Locate the cell with the specified text and output its [x, y] center coordinate. 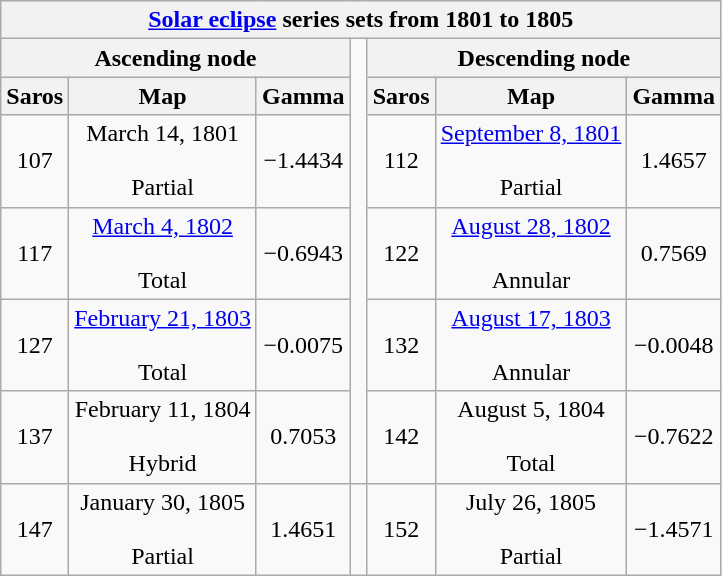
0.7053 [303, 437]
−0.6943 [303, 253]
112 [401, 161]
March 4, 1802Total [163, 253]
−0.7622 [674, 437]
117 [35, 253]
August 28, 1802Annular [531, 253]
132 [401, 345]
147 [35, 529]
1.4651 [303, 529]
0.7569 [674, 253]
January 30, 1805Partial [163, 529]
127 [35, 345]
Ascending node [176, 58]
Descending node [544, 58]
July 26, 1805Partial [531, 529]
122 [401, 253]
Solar eclipse series sets from 1801 to 1805 [361, 20]
August 17, 1803Annular [531, 345]
137 [35, 437]
−1.4434 [303, 161]
142 [401, 437]
−1.4571 [674, 529]
−0.0075 [303, 345]
107 [35, 161]
March 14, 1801Partial [163, 161]
−0.0048 [674, 345]
February 11, 1804Hybrid [163, 437]
August 5, 1804Total [531, 437]
February 21, 1803Total [163, 345]
152 [401, 529]
September 8, 1801Partial [531, 161]
1.4657 [674, 161]
